Locate the cell with the specified text and output its (x, y) center coordinate. 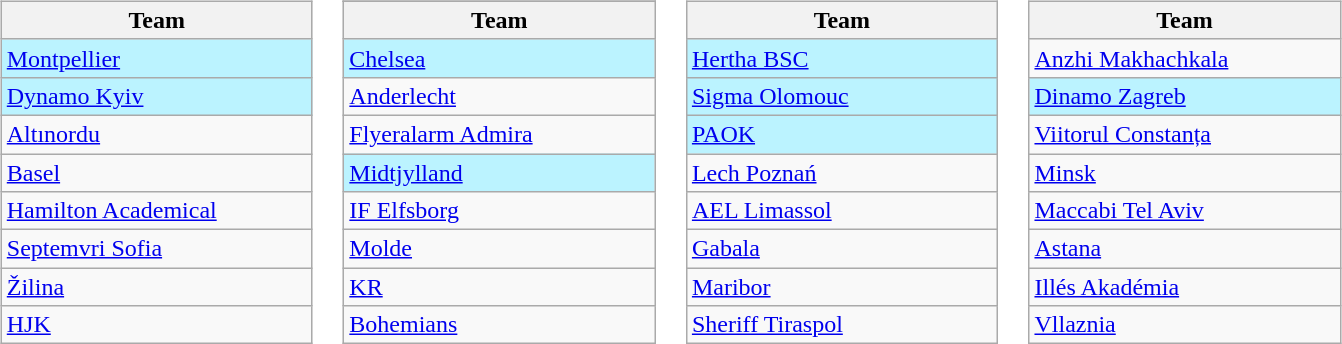
IF Elfsborg (500, 211)
Molde (500, 249)
Lech Poznań (842, 173)
Altınordu (156, 134)
Chelsea (500, 58)
Astana (1184, 249)
Žilina (156, 287)
Midtjylland (500, 173)
Vllaznia (1184, 325)
Sheriff Tiraspol (842, 325)
Dinamo Zagreb (1184, 96)
Montpellier (156, 58)
Minsk (1184, 173)
AEL Limassol (842, 211)
PAOK (842, 134)
KR (500, 287)
Gabala (842, 249)
Viitorul Constanța (1184, 134)
Septemvri Sofia (156, 249)
Bohemians (500, 325)
Flyeralarm Admira (500, 134)
Illés Akadémia (1184, 287)
Maribor (842, 287)
Anderlecht (500, 96)
HJK (156, 325)
Basel (156, 173)
Dynamo Kyiv (156, 96)
Sigma Olomouc (842, 96)
Hamilton Academical (156, 211)
Anzhi Makhachkala (1184, 58)
Maccabi Tel Aviv (1184, 211)
Hertha BSC (842, 58)
